Provide the [x, y] coordinate of the cell's center where the given text is located.  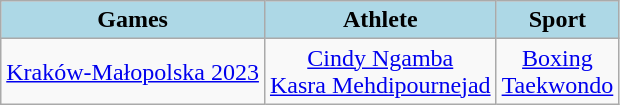
Games [133, 20]
Sport [558, 20]
BoxingTaekwondo [558, 72]
Cindy NgambaKasra Mehdipournejad [380, 72]
Athlete [380, 20]
Kraków-Małopolska 2023 [133, 72]
